Scan for the cell matching the given text and deliver its (x, y) coordinate at center. 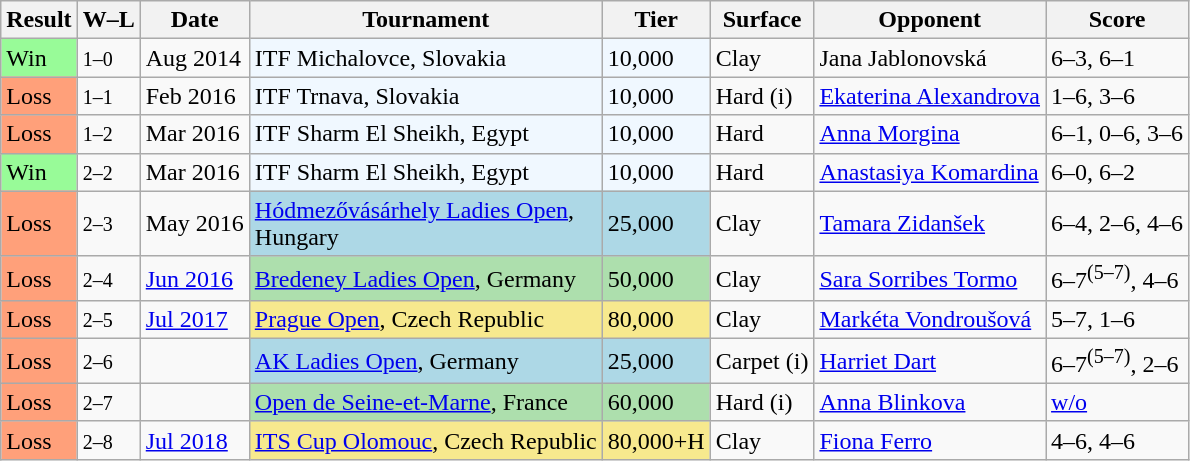
5–7, 1–6 (1118, 320)
Markéta Vondroušová (930, 320)
1–2 (108, 134)
Anna Blinkova (930, 402)
6–3, 6–1 (1118, 58)
1–6, 3–6 (1118, 96)
Harriet Dart (930, 362)
ITS Cup Olomouc, Czech Republic (426, 440)
Jana Jablonovská (930, 58)
Date (194, 20)
6–1, 0–6, 3–6 (1118, 134)
Aug 2014 (194, 58)
60,000 (656, 402)
Feb 2016 (194, 96)
1–1 (108, 96)
Carpet (i) (762, 362)
2–2 (108, 172)
Jul 2018 (194, 440)
1–0 (108, 58)
6–7(5–7), 4–6 (1118, 278)
2–6 (108, 362)
Fiona Ferro (930, 440)
2–5 (108, 320)
Sara Sorribes Tormo (930, 278)
Jul 2017 (194, 320)
4–6, 4–6 (1118, 440)
2–7 (108, 402)
May 2016 (194, 224)
6–7(5–7), 2–6 (1118, 362)
ITF Michalovce, Slovakia (426, 58)
Score (1118, 20)
2–4 (108, 278)
Prague Open, Czech Republic (426, 320)
2–8 (108, 440)
80,000 (656, 320)
Opponent (930, 20)
Tournament (426, 20)
50,000 (656, 278)
6–0, 6–2 (1118, 172)
Result (39, 20)
Ekaterina Alexandrova (930, 96)
Bredeney Ladies Open, Germany (426, 278)
w/o (1118, 402)
Tamara Zidanšek (930, 224)
AK Ladies Open, Germany (426, 362)
Hódmezővásárhely Ladies Open, Hungary (426, 224)
W–L (108, 20)
2–3 (108, 224)
80,000+H (656, 440)
Anastasiya Komardina (930, 172)
Jun 2016 (194, 278)
ITF Trnava, Slovakia (426, 96)
6–4, 2–6, 4–6 (1118, 224)
Surface (762, 20)
Open de Seine-et-Marne, France (426, 402)
Anna Morgina (930, 134)
Tier (656, 20)
